Determine the [x, y] coordinate at the center of the cell enclosing the given text.  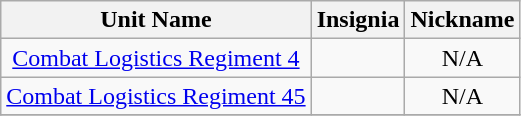
Combat Logistics Regiment 4 [156, 58]
Combat Logistics Regiment 45 [156, 96]
Nickname [462, 20]
Insignia [358, 20]
Unit Name [156, 20]
